Capture the cell that displays the provided text and extract its (X, Y) central coordinate. 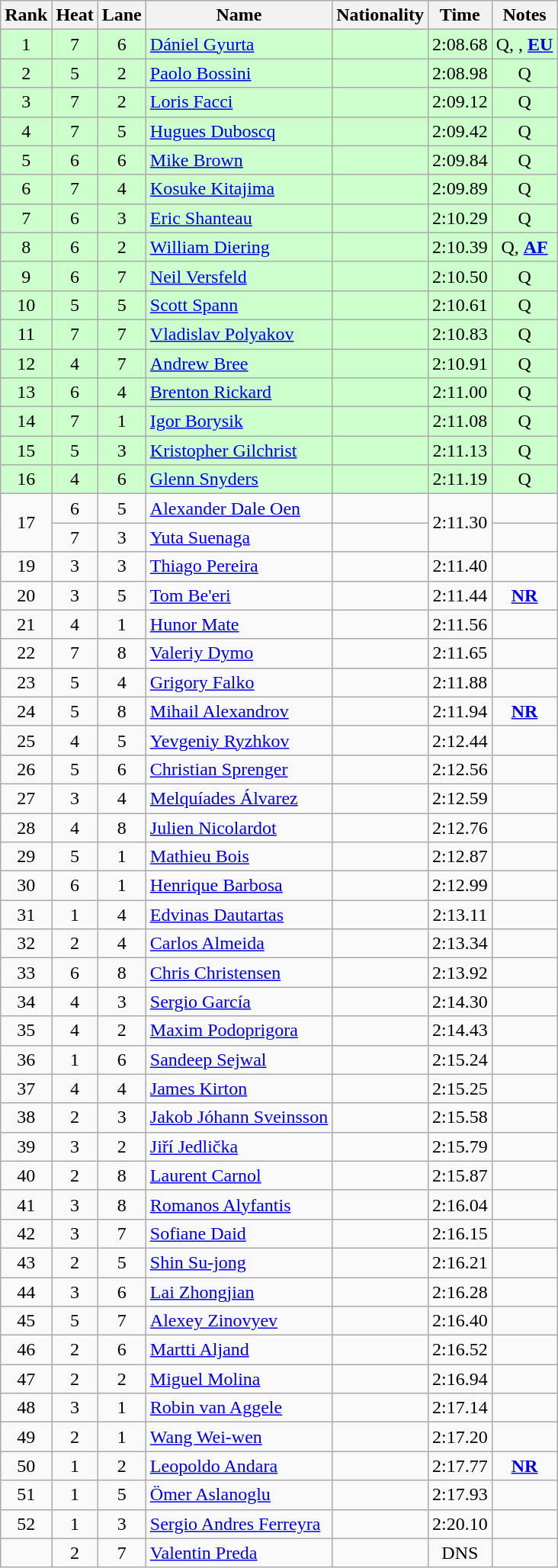
Mihail Alexandrov (239, 711)
28 (26, 827)
Alexander Dale Oen (239, 508)
Grigory Falko (239, 682)
Mike Brown (239, 160)
2:13.92 (460, 973)
Sergio Andres Ferreyra (239, 1524)
2:17.20 (460, 1437)
9 (26, 276)
2:08.68 (460, 44)
23 (26, 682)
Neil Versfeld (239, 276)
2:10.83 (460, 334)
Kosuke Kitajima (239, 189)
Sandeep Sejwal (239, 1060)
Yevgeniy Ryzhkov (239, 740)
21 (26, 624)
22 (26, 653)
2:11.44 (460, 595)
13 (26, 393)
2:11.40 (460, 566)
14 (26, 422)
2:10.39 (460, 247)
Thiago Pereira (239, 566)
2:09.42 (460, 131)
Kristopher Gilchrist (239, 451)
2:11.19 (460, 479)
Yuta Suenaga (239, 537)
2:12.87 (460, 857)
Julien Nicolardot (239, 827)
Hugues Duboscq (239, 131)
Nationality (380, 15)
2:15.58 (460, 1117)
Rank (26, 15)
43 (26, 1262)
37 (26, 1089)
Carlos Almeida (239, 944)
Dániel Gyurta (239, 44)
2:16.40 (460, 1321)
2:13.11 (460, 915)
Christian Sprenger (239, 769)
William Diering (239, 247)
20 (26, 595)
36 (26, 1060)
19 (26, 566)
Laurent Carnol (239, 1175)
Paolo Bossini (239, 73)
Time (460, 15)
16 (26, 479)
15 (26, 451)
2:11.56 (460, 624)
2:11.30 (460, 523)
Andrew Bree (239, 364)
Shin Su-jong (239, 1262)
Robin van Aggele (239, 1408)
DNS (460, 1553)
Martti Aljand (239, 1350)
25 (26, 740)
2:08.98 (460, 73)
51 (26, 1495)
Hunor Mate (239, 624)
27 (26, 798)
2:16.28 (460, 1292)
Loris Facci (239, 102)
2:11.88 (460, 682)
30 (26, 886)
Vladislav Polyakov (239, 334)
Sofiane Daid (239, 1233)
2:16.52 (460, 1350)
42 (26, 1233)
17 (26, 523)
Notes (524, 15)
2:12.99 (460, 886)
Eric Shanteau (239, 218)
Ömer Aslanoglu (239, 1495)
2:11.13 (460, 451)
Lane (122, 15)
2:13.34 (460, 944)
2:10.91 (460, 364)
2:14.30 (460, 1002)
Miguel Molina (239, 1379)
2:12.56 (460, 769)
Jakob Jóhann Sveinsson (239, 1117)
48 (26, 1408)
2:14.43 (460, 1031)
Alexey Zinovyev (239, 1321)
Q, AF (524, 247)
Valentin Preda (239, 1553)
38 (26, 1117)
49 (26, 1437)
Igor Borysik (239, 422)
2:16.15 (460, 1233)
Sergio García (239, 1002)
Brenton Rickard (239, 393)
2:09.89 (460, 189)
2:15.25 (460, 1089)
Heat (75, 15)
2:17.93 (460, 1495)
Jiří Jedlička (239, 1146)
2:12.44 (460, 740)
Q, , EU (524, 44)
10 (26, 305)
2:15.24 (460, 1060)
2:09.12 (460, 102)
33 (26, 973)
2:10.50 (460, 276)
50 (26, 1466)
11 (26, 334)
34 (26, 1002)
2:11.00 (460, 393)
Valeriy Dymo (239, 653)
41 (26, 1204)
Melquíades Álvarez (239, 798)
47 (26, 1379)
46 (26, 1350)
2:15.87 (460, 1175)
24 (26, 711)
2:09.84 (460, 160)
31 (26, 915)
Glenn Snyders (239, 479)
Romanos Alyfantis (239, 1204)
2:15.79 (460, 1146)
Edvinas Dautartas (239, 915)
Leopoldo Andara (239, 1466)
2:12.76 (460, 827)
Mathieu Bois (239, 857)
12 (26, 364)
52 (26, 1524)
Henrique Barbosa (239, 886)
39 (26, 1146)
29 (26, 857)
45 (26, 1321)
40 (26, 1175)
35 (26, 1031)
Tom Be'eri (239, 595)
2:16.21 (460, 1262)
James Kirton (239, 1089)
26 (26, 769)
Chris Christensen (239, 973)
Name (239, 15)
Scott Spann (239, 305)
44 (26, 1292)
2:16.94 (460, 1379)
Wang Wei-wen (239, 1437)
32 (26, 944)
Maxim Podoprigora (239, 1031)
2:11.65 (460, 653)
2:11.08 (460, 422)
Lai Zhongjian (239, 1292)
2:17.77 (460, 1466)
2:20.10 (460, 1524)
2:16.04 (460, 1204)
2:10.29 (460, 218)
2:12.59 (460, 798)
2:11.94 (460, 711)
2:17.14 (460, 1408)
2:10.61 (460, 305)
